Output the (x, y) coordinate of the center of the cell containing the given text.  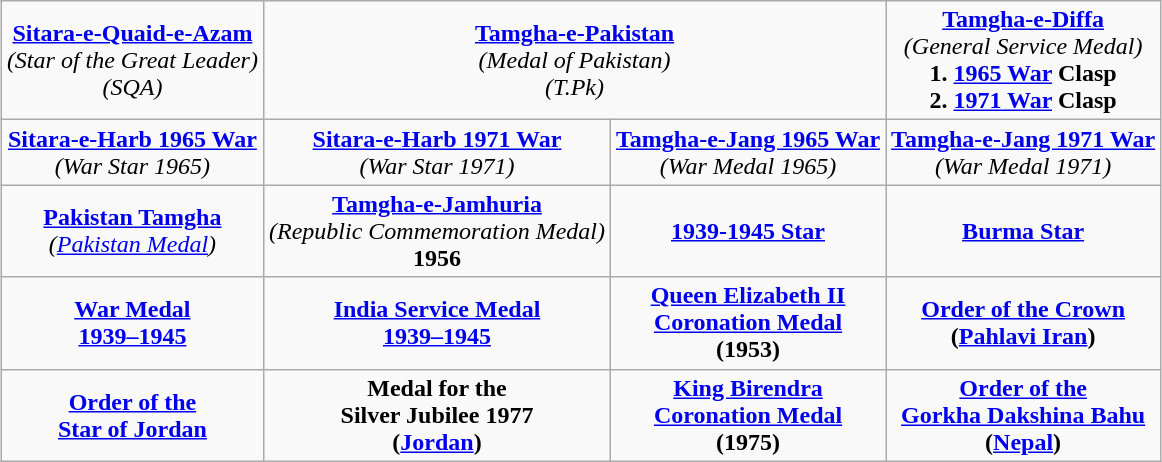
King BirendraCoronation Medal(1975) (748, 415)
Sitara-e-Harb 1971 War(War Star 1971) (436, 152)
Order of theGorkha Dakshina Bahu(Nepal) (1024, 415)
Pakistan Tamgha(Pakistan Medal) (132, 231)
Sitara-e-Harb 1965 War(War Star 1965) (132, 152)
Tamgha-e-Jamhuria(Republic Commemoration Medal)1956 (436, 231)
Order of the Crown(Pahlavi Iran) (1024, 323)
Tamgha-e-Diffa(General Service Medal)1. 1965 War Clasp2. 1971 War Clasp (1024, 60)
Tamgha-e-Jang 1971 War(War Medal 1971) (1024, 152)
1939-1945 Star (748, 231)
India Service Medal1939–1945 (436, 323)
Sitara-e-Quaid-e-Azam(Star of the Great Leader)(SQA) (132, 60)
Queen Elizabeth IICoronation Medal(1953) (748, 323)
War Medal1939–1945 (132, 323)
Tamgha-e-Pakistan(Medal of Pakistan)(T.Pk) (574, 60)
Order of theStar of Jordan (132, 415)
Tamgha-e-Jang 1965 War(War Medal 1965) (748, 152)
Medal for theSilver Jubilee 1977(Jordan) (436, 415)
Burma Star (1024, 231)
